Pinpoint the cell where the given text exists, returning its (X, Y) midpoint coordinate. 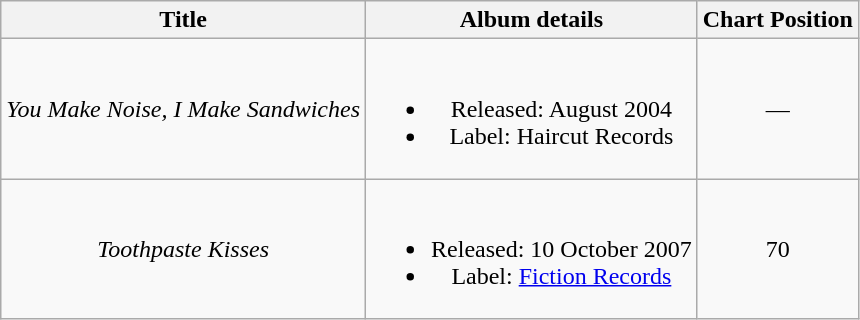
Album details (532, 20)
You Make Noise, I Make Sandwiches (184, 109)
70 (778, 249)
— (778, 109)
Released: August 2004Label: Haircut Records (532, 109)
Chart Position (778, 20)
Title (184, 20)
Toothpaste Kisses (184, 249)
Released: 10 October 2007Label: Fiction Records (532, 249)
